Determine the (x, y) coordinate at the center of the cell enclosing the given text.  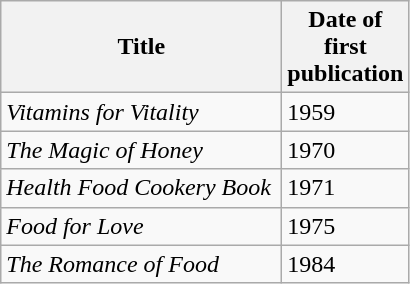
Title (142, 47)
The Magic of Honey (142, 150)
Health Food Cookery Book (142, 188)
1970 (346, 150)
1971 (346, 188)
1959 (346, 112)
Date of firstpublication (346, 47)
1975 (346, 226)
1984 (346, 264)
Food for Love (142, 226)
The Romance of Food (142, 264)
Vitamins for Vitality (142, 112)
